For the text-containing cell, return its midpoint in (x, y) coordinate format. 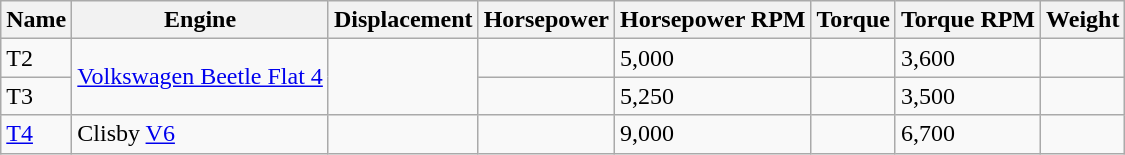
Clisby V6 (200, 134)
9,000 (712, 134)
T3 (36, 96)
3,600 (968, 58)
6,700 (968, 134)
Torque (853, 20)
T2 (36, 58)
Engine (200, 20)
Volkswagen Beetle Flat 4 (200, 77)
Torque RPM (968, 20)
T4 (36, 134)
Horsepower (546, 20)
Weight (1083, 20)
5,000 (712, 58)
Name (36, 20)
Horsepower RPM (712, 20)
5,250 (712, 96)
Displacement (403, 20)
3,500 (968, 96)
